Identify which cell holds the provided text, then report its [x, y] central coordinate. 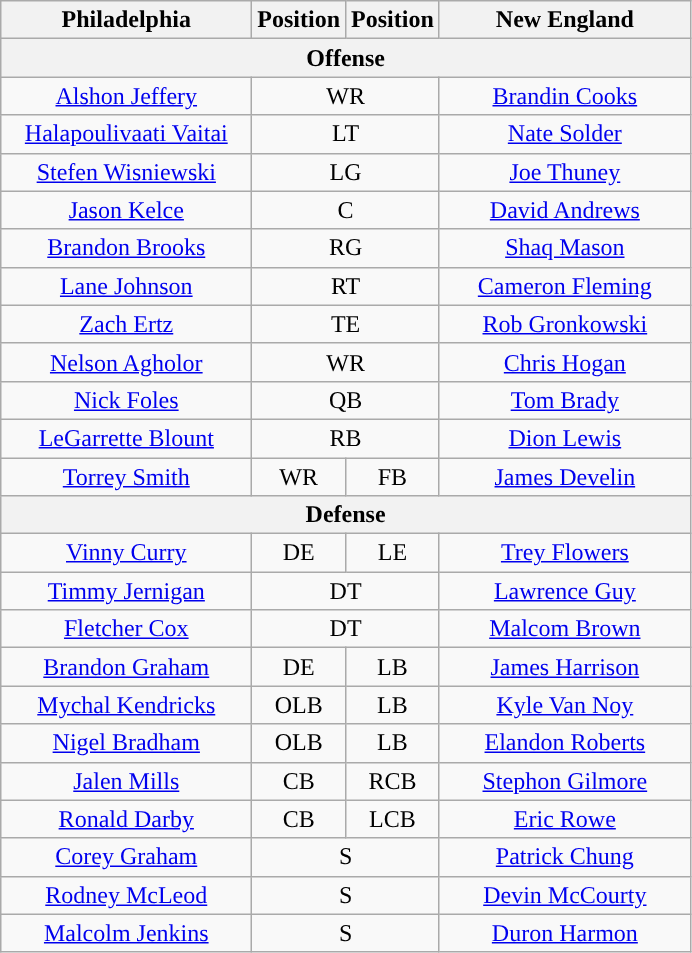
Rob Gronkowski [564, 324]
LCB [393, 819]
James Harrison [564, 667]
Nelson Agholor [126, 362]
FB [393, 477]
Stephon Gilmore [564, 781]
LT [346, 134]
Chris Hogan [564, 362]
Zach Ertz [126, 324]
Jalen Mills [126, 781]
Jason Kelce [126, 210]
Devin McCourty [564, 895]
Patrick Chung [564, 857]
Elandon Roberts [564, 743]
Nick Foles [126, 400]
Rodney McLeod [126, 895]
Alshon Jeffery [126, 96]
QB [346, 400]
RB [346, 438]
Ronald Darby [126, 819]
Nate Solder [564, 134]
Cameron Fleming [564, 286]
RG [346, 248]
Mychal Kendricks [126, 705]
Malcolm Jenkins [126, 933]
C [346, 210]
Dion Lewis [564, 438]
Kyle Van Noy [564, 705]
Lawrence Guy [564, 591]
Joe Thuney [564, 172]
Fletcher Cox [126, 629]
Tom Brady [564, 400]
Vinny Curry [126, 553]
LeGarrette Blount [126, 438]
Lane Johnson [126, 286]
RCB [393, 781]
Shaq Mason [564, 248]
Offense [346, 58]
Stefen Wisniewski [126, 172]
Brandon Brooks [126, 248]
Corey Graham [126, 857]
Timmy Jernigan [126, 591]
LG [346, 172]
Halapoulivaati Vaitai [126, 134]
Defense [346, 515]
Trey Flowers [564, 553]
David Andrews [564, 210]
TE [346, 324]
Brandon Graham [126, 667]
Brandin Cooks [564, 96]
Duron Harmon [564, 933]
RT [346, 286]
New England [564, 20]
Nigel Bradham [126, 743]
LE [393, 553]
Philadelphia [126, 20]
Malcom Brown [564, 629]
James Develin [564, 477]
Eric Rowe [564, 819]
Torrey Smith [126, 477]
